Output the (X, Y) coordinate of the center of the cell containing the given text.  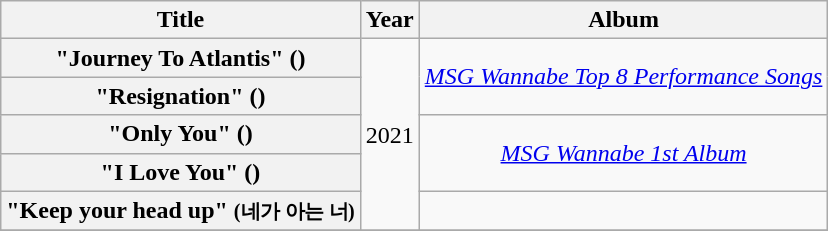
Year (390, 20)
MSG Wannabe Top 8 Performance Songs (624, 77)
Album (624, 20)
2021 (390, 135)
"Journey To Atlantis" () (180, 58)
Title (180, 20)
"Keep your head up" (네가 아는 너) (180, 211)
"I Love You" () (180, 172)
"Resignation" () (180, 96)
"Only You" () (180, 134)
MSG Wannabe 1st Album (624, 153)
